Scan for the cell matching the given text and deliver its (x, y) coordinate at center. 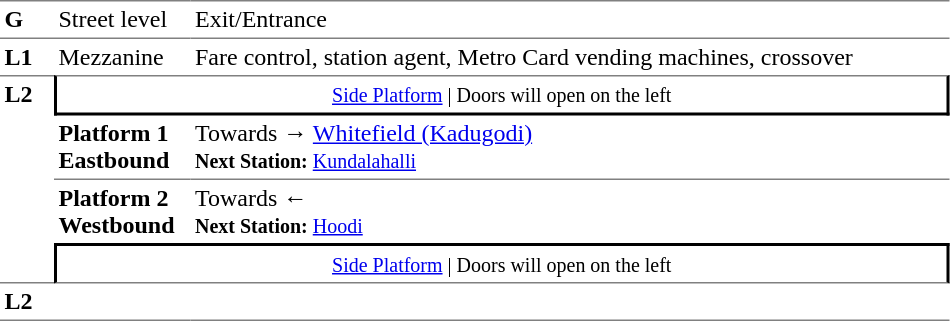
Fare control, station agent, Metro Card vending machines, crossover (570, 57)
Towards ← Next Station: Hoodi (570, 212)
L1 (27, 57)
Towards → Whitefield (Kadugodi)Next Station: Kundalahalli (570, 148)
Platform 2 Westbound (122, 212)
Street level (122, 20)
G (27, 20)
Mezzanine (122, 57)
Exit/Entrance (570, 20)
L2 (27, 179)
Platform 1Eastbound (122, 148)
